Locate the cell with the specified text and output its [x, y] center coordinate. 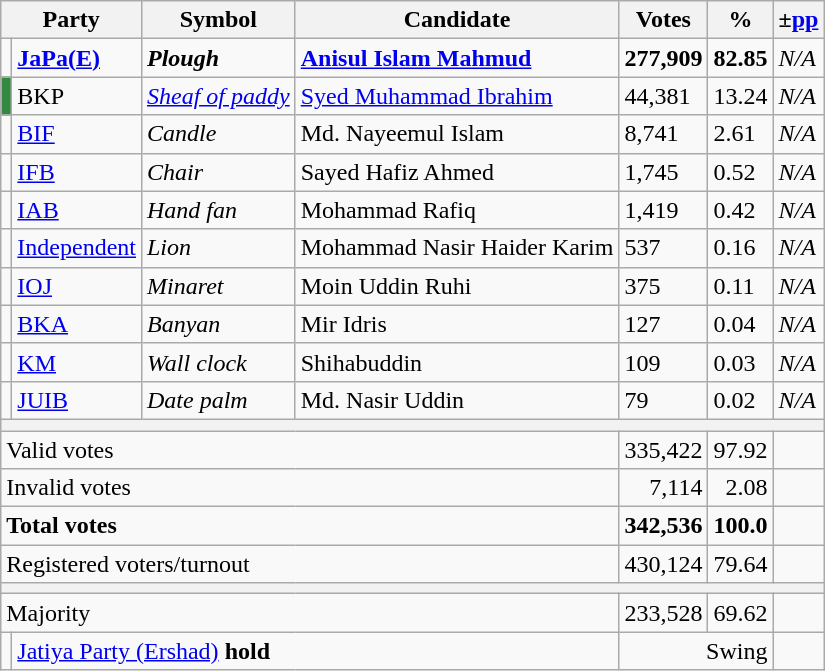
277,909 [664, 58]
Jatiya Party (Ershad) hold [316, 651]
Md. Nayeemul Islam [457, 134]
Candidate [457, 20]
JaPa(E) [77, 58]
±pp [798, 20]
44,381 [664, 96]
Total votes [310, 526]
233,528 [664, 613]
97.92 [740, 449]
JUIB [77, 400]
0.03 [740, 362]
Syed Muhammad Ibrahim [457, 96]
Date palm [218, 400]
Votes [664, 20]
Registered voters/turnout [310, 564]
0.02 [740, 400]
7,114 [664, 488]
IFB [77, 172]
2.08 [740, 488]
Invalid votes [310, 488]
342,536 [664, 526]
Banyan [218, 324]
Mir Idris [457, 324]
79 [664, 400]
Independent [77, 248]
Mohammad Nasir Haider Karim [457, 248]
Party [72, 20]
Candle [218, 134]
537 [664, 248]
1,419 [664, 210]
Lion [218, 248]
109 [664, 362]
82.85 [740, 58]
Sayed Hafiz Ahmed [457, 172]
8,741 [664, 134]
Plough [218, 58]
0.16 [740, 248]
Symbol [218, 20]
Hand fan [218, 210]
Wall clock [218, 362]
BKP [77, 96]
Mohammad Rafiq [457, 210]
Chair [218, 172]
375 [664, 286]
100.0 [740, 526]
0.04 [740, 324]
1,745 [664, 172]
Sheaf of paddy [218, 96]
13.24 [740, 96]
0.11 [740, 286]
Valid votes [310, 449]
% [740, 20]
69.62 [740, 613]
BKA [77, 324]
Swing [696, 651]
Md. Nasir Uddin [457, 400]
KM [77, 362]
IAB [77, 210]
BIF [77, 134]
79.64 [740, 564]
Minaret [218, 286]
Shihabuddin [457, 362]
430,124 [664, 564]
IOJ [77, 286]
2.61 [740, 134]
Anisul Islam Mahmud [457, 58]
0.52 [740, 172]
0.42 [740, 210]
335,422 [664, 449]
127 [664, 324]
Moin Uddin Ruhi [457, 286]
Majority [310, 613]
